Pinpoint the cell where the given text exists, returning its [X, Y] midpoint coordinate. 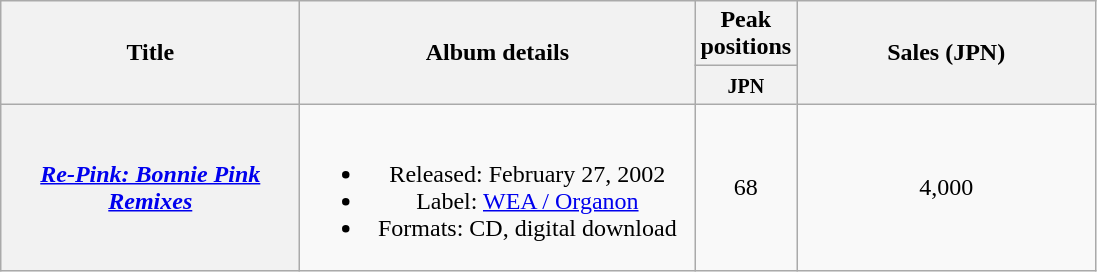
Re-Pink: Bonnie Pink Remixes [150, 188]
Peak positions [746, 34]
Released: February 27, 2002 Label: WEA / OrganonFormats: CD, digital download [498, 188]
Sales (JPN) [946, 52]
68 [746, 188]
Album details [498, 52]
4,000 [946, 188]
JPN [746, 85]
Title [150, 52]
